Pinpoint the cell where the given text exists, returning its [X, Y] midpoint coordinate. 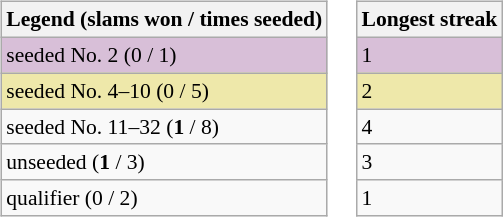
Legend (slams won / times seeded) [164, 20]
seeded No. 11–32 (1 / 8) [164, 127]
2 [429, 91]
4 [429, 127]
3 [429, 162]
seeded No. 4–10 (0 / 5) [164, 91]
seeded No. 2 (0 / 1) [164, 55]
qualifier (0 / 2) [164, 198]
unseeded (1 / 3) [164, 162]
Longest streak [429, 20]
